Return the [x, y] coordinate for the center point of the cell that contains the specified text.  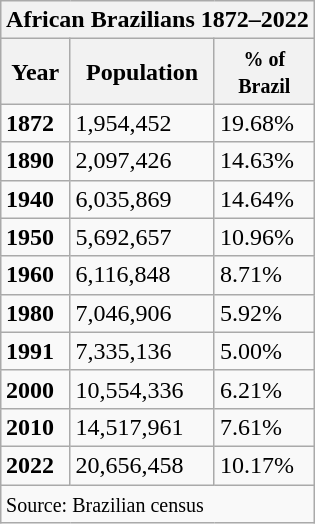
14.64% [264, 199]
Source: Brazilian census [158, 503]
5,692,657 [142, 237]
7.61% [264, 427]
1940 [36, 199]
10,554,336 [142, 389]
6.21% [264, 389]
1980 [36, 313]
1991 [36, 351]
5.92% [264, 313]
1950 [36, 237]
7,335,136 [142, 351]
5.00% [264, 351]
10.96% [264, 237]
19.68% [264, 123]
8.71% [264, 275]
Population [142, 72]
20,656,458 [142, 465]
14,517,961 [142, 427]
6,116,848 [142, 275]
2010 [36, 427]
14.63% [264, 161]
10.17% [264, 465]
2,097,426 [142, 161]
1872 [36, 123]
7,046,906 [142, 313]
% ofBrazil [264, 72]
6,035,869 [142, 199]
2022 [36, 465]
Year [36, 72]
2000 [36, 389]
1960 [36, 275]
African Brazilians 1872–2022 [158, 20]
1,954,452 [142, 123]
1890 [36, 161]
